Search for the cell housing the specified text and yield its (x, y) center coordinate. 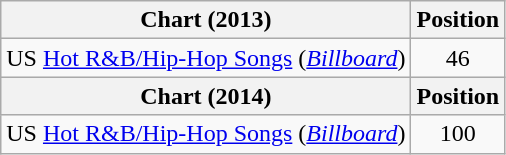
Chart (2014) (206, 96)
100 (458, 134)
Chart (2013) (206, 20)
46 (458, 58)
